From the cell containing the given text, extract its center point as [x, y] coordinate. 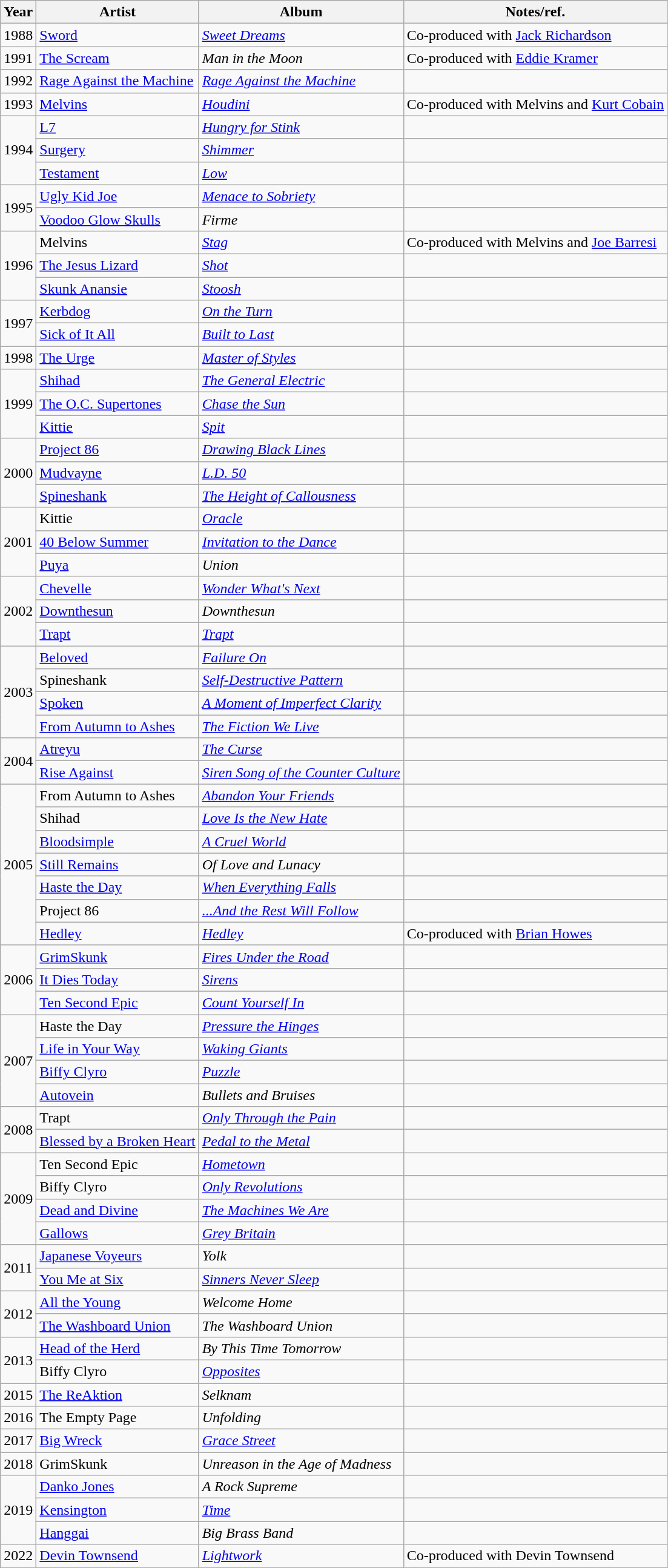
Still Remains [117, 865]
2015 [18, 1394]
L7 [117, 127]
Life in Your Way [117, 1049]
The General Electric [301, 381]
Sword [117, 35]
By This Time Tomorrow [301, 1348]
2005 [18, 865]
The Curse [301, 749]
Houdini [301, 104]
Wonder What's Next [301, 588]
Mudvayne [117, 473]
2006 [18, 980]
2003 [18, 691]
Failure On [301, 657]
2009 [18, 1199]
Firme [301, 219]
Testament [117, 173]
Hanggai [117, 1533]
Love Is the New Hate [301, 819]
Rise Against [117, 772]
Hometown [301, 1164]
The Fiction We Live [301, 726]
Head of the Herd [117, 1348]
Puzzle [301, 1072]
Built to Last [301, 335]
A Cruel World [301, 842]
2008 [18, 1130]
Grey Britain [301, 1233]
1996 [18, 265]
Co-produced with Eddie Kramer [535, 58]
1995 [18, 208]
Unreason in the Age of Madness [301, 1464]
2002 [18, 611]
Yolk [301, 1256]
Oracle [301, 519]
1992 [18, 81]
Shot [301, 265]
Abandon Your Friends [301, 796]
A Rock Supreme [301, 1487]
Co-produced with Devin Townsend [535, 1556]
Self-Destructive Pattern [301, 680]
On the Turn [301, 312]
Danko Jones [117, 1487]
Grace Street [301, 1441]
2022 [18, 1556]
Surgery [117, 150]
Puya [117, 565]
Selknam [301, 1394]
Drawing Black Lines [301, 450]
1988 [18, 35]
A Moment of Imperfect Clarity [301, 703]
Beloved [117, 657]
Of Love and Lunacy [301, 865]
Chase the Sun [301, 404]
Low [301, 173]
2007 [18, 1061]
Unfolding [301, 1418]
40 Below Summer [117, 542]
Welcome Home [301, 1302]
Pressure the Hinges [301, 1026]
Big Brass Band [301, 1533]
Hungry for Stink [301, 127]
Chevelle [117, 588]
Siren Song of the Counter Culture [301, 772]
2004 [18, 761]
Kerbdog [117, 312]
2012 [18, 1314]
Skunk Anansie [117, 289]
1997 [18, 323]
Waking Giants [301, 1049]
The Jesus Lizard [117, 265]
2016 [18, 1418]
2018 [18, 1464]
Sick of It All [117, 335]
Spoken [117, 703]
Co-produced with Jack Richardson [535, 35]
The O.C. Supertones [117, 404]
Big Wreck [117, 1441]
Fires Under the Road [301, 957]
Japanese Voyeurs [117, 1256]
Devin Townsend [117, 1556]
The ReAktion [117, 1394]
...And the Rest Will Follow [301, 911]
Co-produced with Melvins and Joe Barresi [535, 242]
Voodoo Glow Skulls [117, 219]
Co-produced with Melvins and Kurt Cobain [535, 104]
The Scream [117, 58]
Notes/ref. [535, 12]
L.D. 50 [301, 473]
Sirens [301, 980]
2011 [18, 1268]
Sweet Dreams [301, 35]
Count Yourself In [301, 1003]
1994 [18, 150]
2019 [18, 1510]
Menace to Sobriety [301, 196]
Kensington [117, 1510]
1998 [18, 358]
1993 [18, 104]
Dead and Divine [117, 1210]
Only Revolutions [301, 1187]
Invitation to the Dance [301, 542]
Stag [301, 242]
Lightwork [301, 1556]
Artist [117, 12]
Album [301, 12]
1991 [18, 58]
Co-produced with Brian Howes [535, 934]
1999 [18, 404]
Union [301, 565]
Man in the Moon [301, 58]
Master of Styles [301, 358]
The Urge [117, 358]
The Empty Page [117, 1418]
Sinners Never Sleep [301, 1279]
Time [301, 1510]
Bloodsimple [117, 842]
It Dies Today [117, 980]
Only Through the Pain [301, 1118]
Ugly Kid Joe [117, 196]
Spit [301, 427]
2013 [18, 1360]
The Height of Callousness [301, 496]
2017 [18, 1441]
2001 [18, 542]
You Me at Six [117, 1279]
Gallows [117, 1233]
Blessed by a Broken Heart [117, 1141]
Opposites [301, 1371]
Stoosh [301, 289]
Pedal to the Metal [301, 1141]
Bullets and Bruises [301, 1095]
Autovein [117, 1095]
When Everything Falls [301, 888]
The Machines We Are [301, 1210]
Shimmer [301, 150]
All the Young [117, 1302]
Year [18, 12]
2000 [18, 473]
Atreyu [117, 749]
